Extract the (x, y) coordinate from the center of the cell holding the provided text.  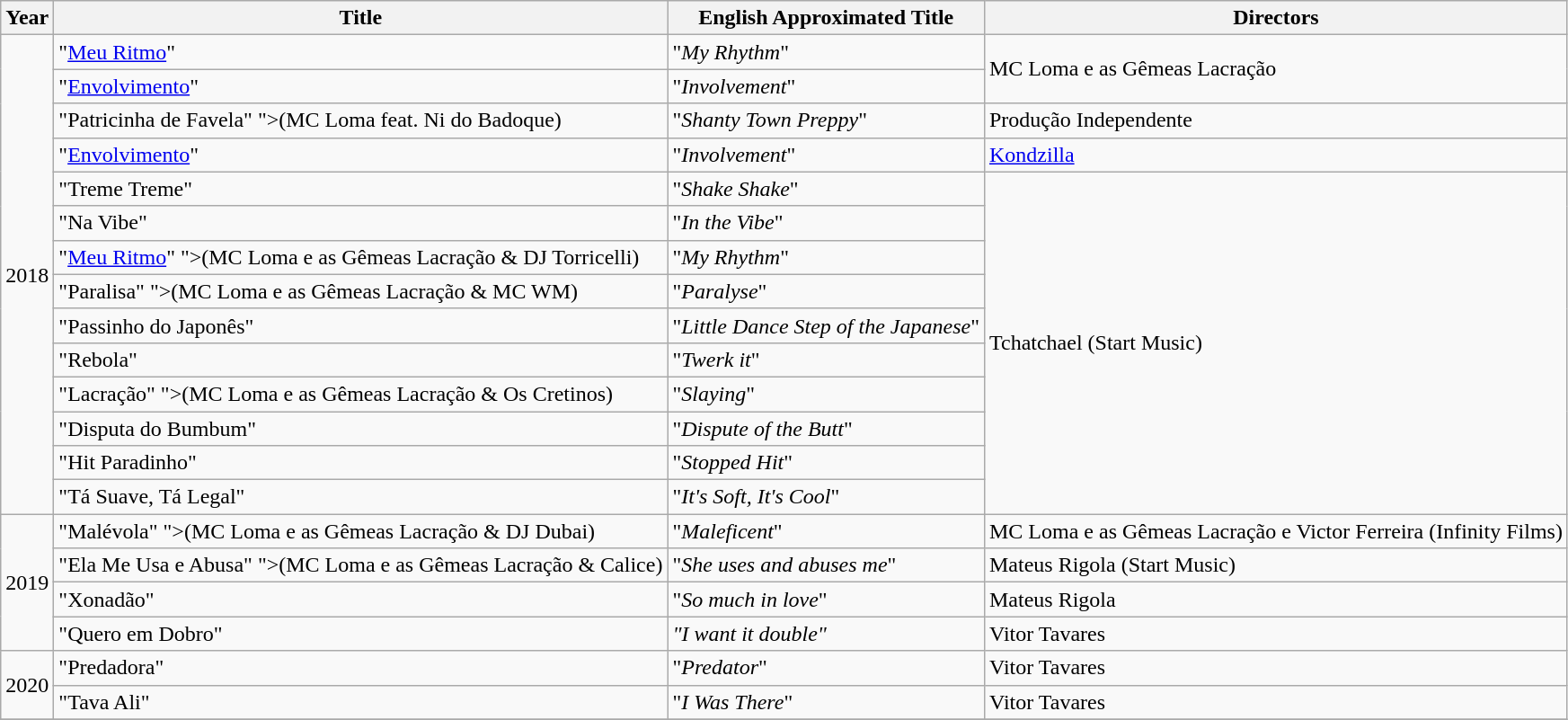
"So much in love" (827, 600)
2020 (27, 685)
"Malévola" ">(MC Loma e as Gêmeas Lacração & DJ Dubai) (361, 531)
"Passinho do Japonês" (361, 325)
"Maleficent" (827, 531)
"Tá Suave, Tá Legal" (361, 497)
English Approximated Title (827, 18)
"Rebola" (361, 360)
Mateus Rigola (1276, 600)
"Ela Me Usa e Abusa" ">(MC Loma e as Gêmeas Lacração & Calice) (361, 565)
MC Loma e as Gêmeas Lacração (1276, 69)
"Treme Treme" (361, 189)
"Xonadão" (361, 600)
MC Loma e as Gêmeas Lacração e Victor Ferreira (Infinity Films) (1276, 531)
"I Was There" (827, 702)
"Hit Paradinho" (361, 463)
"Dispute of the Butt" (827, 429)
"She uses and abuses me" (827, 565)
"Shanty Town Preppy" (827, 120)
"Slaying" (827, 394)
Directors (1276, 18)
"Quero em Dobro" (361, 634)
"In the Vibe" (827, 223)
Produção Independente (1276, 120)
2018 (27, 275)
"Patricinha de Favela" ">(MC Loma feat. Ni do Badoque) (361, 120)
"Predator" (827, 668)
Mateus Rigola (Start Music) (1276, 565)
"Paralisa" ">(MC Loma e as Gêmeas Lacração & MC WM) (361, 291)
"It's Soft, It's Cool" (827, 497)
"Stopped Hit" (827, 463)
"Shake Shake" (827, 189)
Year (27, 18)
"I want it double" (827, 634)
"Meu Ritmo" (361, 52)
"Twerk it" (827, 360)
"Disputa do Bumbum" (361, 429)
"Tava Ali" (361, 702)
2019 (27, 582)
"Little Dance Step of the Japanese" (827, 325)
Tchatchael (Start Music) (1276, 343)
"Meu Ritmo" ">(MC Loma e as Gêmeas Lacração & DJ Torricelli) (361, 257)
"Predadora" (361, 668)
Title (361, 18)
"Lacração" ">(MC Loma e as Gêmeas Lacração & Os Cretinos) (361, 394)
"Paralyse" (827, 291)
"Na Vibe" (361, 223)
Kondzilla (1276, 155)
